Locate the cell with the specified text and output its (X, Y) center coordinate. 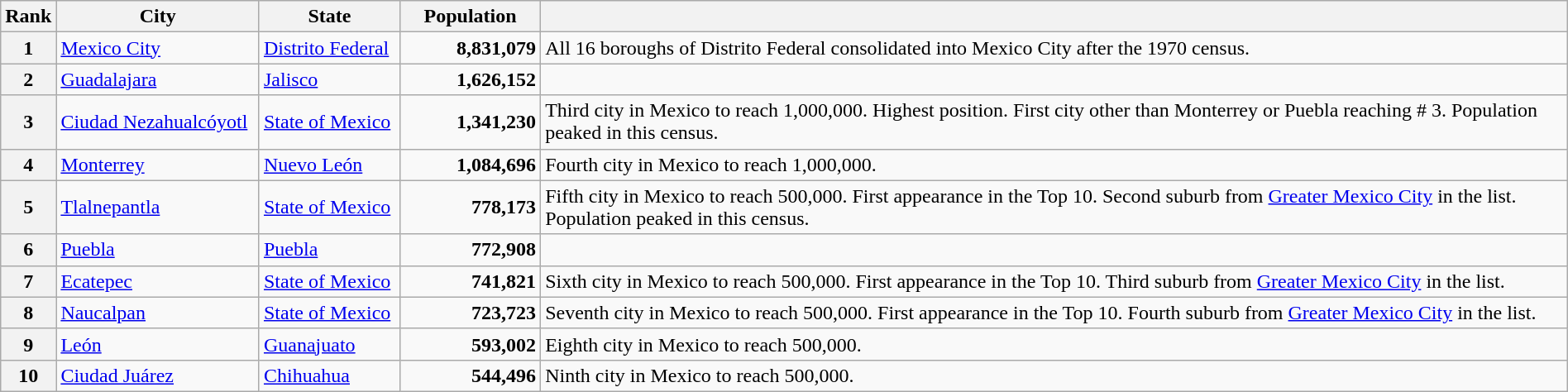
Distrito Federal (329, 48)
544,496 (471, 375)
8 (28, 313)
Jalisco (329, 79)
723,723 (471, 313)
4 (28, 165)
León (158, 344)
772,908 (471, 250)
City (158, 17)
Ciudad Nezahualcóyotl (158, 122)
593,002 (471, 344)
State (329, 17)
6 (28, 250)
Ciudad Juárez (158, 375)
Guanajuato (329, 344)
1,626,152 (471, 79)
Sixth city in Mexico to reach 500,000. First appearance in the Top 10. Third suburb from Greater Mexico City in the list. (1054, 281)
1,084,696 (471, 165)
Fourth city in Mexico to reach 1,000,000. (1054, 165)
10 (28, 375)
Mexico City (158, 48)
Naucalpan (158, 313)
7 (28, 281)
All 16 boroughs of Distrito Federal consolidated into Mexico City after the 1970 census. (1054, 48)
3 (28, 122)
5 (28, 207)
9 (28, 344)
Ninth city in Mexico to reach 500,000. (1054, 375)
778,173 (471, 207)
Population (471, 17)
Ecatepec (158, 281)
Third city in Mexico to reach 1,000,000. Highest position. First city other than Monterrey or Puebla reaching # 3. Population peaked in this census. (1054, 122)
Eighth city in Mexico to reach 500,000. (1054, 344)
Chihuahua (329, 375)
Nuevo León (329, 165)
741,821 (471, 281)
Tlalnepantla (158, 207)
8,831,079 (471, 48)
Rank (28, 17)
1,341,230 (471, 122)
Seventh city in Mexico to reach 500,000. First appearance in the Top 10. Fourth suburb from Greater Mexico City in the list. (1054, 313)
Monterrey (158, 165)
Guadalajara (158, 79)
2 (28, 79)
1 (28, 48)
